Detect which cell encompasses the target text, then output its [X, Y] center coordinate. 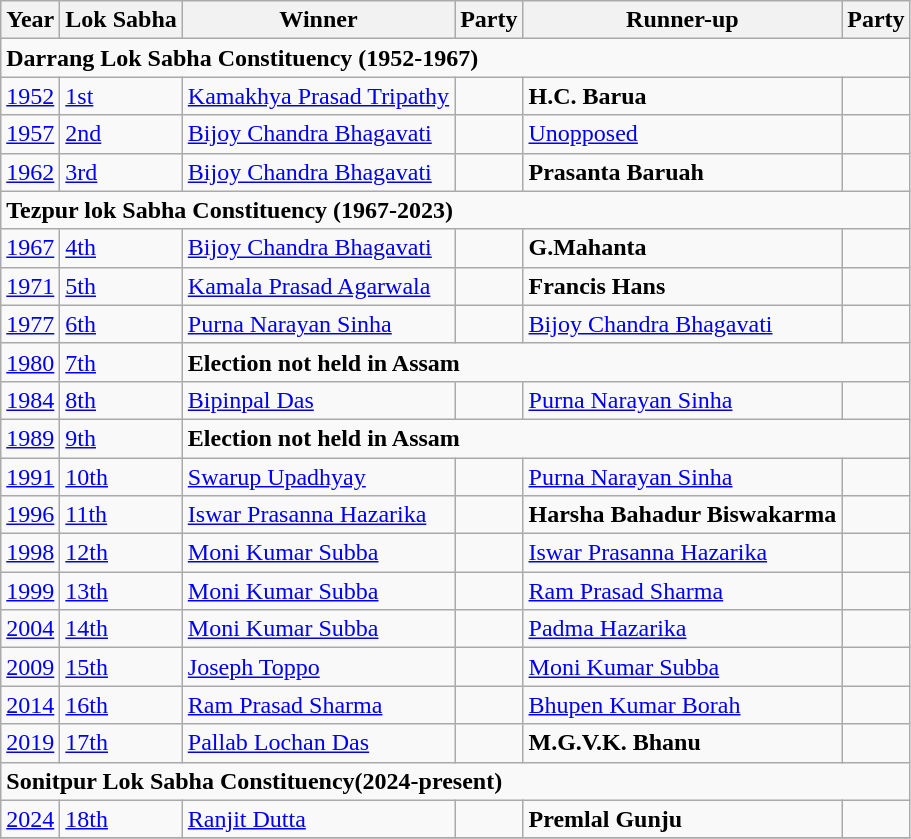
Kamakhya Prasad Tripathy [318, 96]
Padma Hazarika [682, 629]
1984 [30, 400]
1st [121, 96]
3rd [121, 172]
16th [121, 705]
1998 [30, 553]
Bipinpal Das [318, 400]
2019 [30, 743]
Year [30, 20]
6th [121, 324]
2014 [30, 705]
2004 [30, 629]
Francis Hans [682, 286]
18th [121, 819]
1980 [30, 362]
14th [121, 629]
Premlal Gunju [682, 819]
Swarup Upadhyay [318, 477]
1991 [30, 477]
7th [121, 362]
Harsha Bahadur Biswakarma [682, 515]
Tezpur lok Sabha Constituency (1967-2023) [456, 210]
1971 [30, 286]
1999 [30, 591]
G.Mahanta [682, 248]
2nd [121, 134]
Lok Sabha [121, 20]
13th [121, 591]
Sonitpur Lok Sabha Constituency(2024-present) [456, 781]
Unopposed [682, 134]
15th [121, 667]
Prasanta Baruah [682, 172]
2009 [30, 667]
4th [121, 248]
5th [121, 286]
8th [121, 400]
1957 [30, 134]
1989 [30, 438]
M.G.V.K. Bhanu [682, 743]
12th [121, 553]
H.C. Barua [682, 96]
Kamala Prasad Agarwala [318, 286]
Ranjit Dutta [318, 819]
Runner-up [682, 20]
10th [121, 477]
1952 [30, 96]
1967 [30, 248]
1962 [30, 172]
1977 [30, 324]
Winner [318, 20]
9th [121, 438]
17th [121, 743]
2024 [30, 819]
Joseph Toppo [318, 667]
11th [121, 515]
Pallab Lochan Das [318, 743]
Bhupen Kumar Borah [682, 705]
Darrang Lok Sabha Constituency (1952-1967) [456, 58]
1996 [30, 515]
